For the text-containing cell, return its midpoint in [x, y] coordinate format. 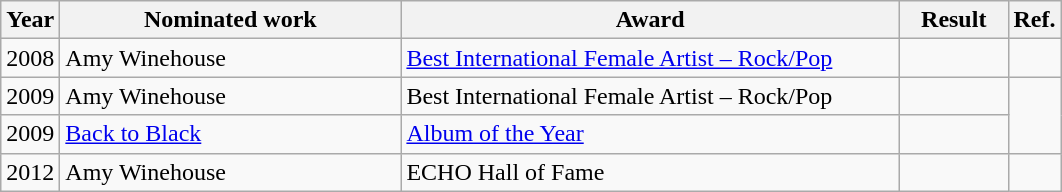
ECHO Hall of Fame [650, 172]
2008 [30, 58]
Result [954, 20]
2012 [30, 172]
Nominated work [230, 20]
Ref. [1034, 20]
Year [30, 20]
Album of the Year [650, 134]
Award [650, 20]
Back to Black [230, 134]
